Identify which cell holds the provided text, then report its (X, Y) central coordinate. 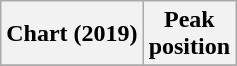
Chart (2019) (72, 34)
Peakposition (189, 34)
